Provide the (x, y) coordinate of the cell's center where the given text is located.  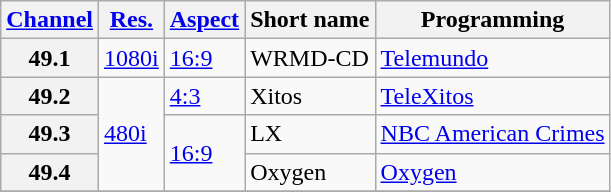
NBC American Crimes (492, 134)
1080i (132, 58)
Channel (50, 20)
Xitos (310, 96)
Programming (492, 20)
Short name (310, 20)
4:3 (204, 96)
Res. (132, 20)
TeleXitos (492, 96)
49.3 (50, 134)
49.1 (50, 58)
49.4 (50, 172)
Telemundo (492, 58)
480i (132, 134)
WRMD-CD (310, 58)
Aspect (204, 20)
LX (310, 134)
49.2 (50, 96)
